Pinpoint the cell where the given text exists, returning its (x, y) midpoint coordinate. 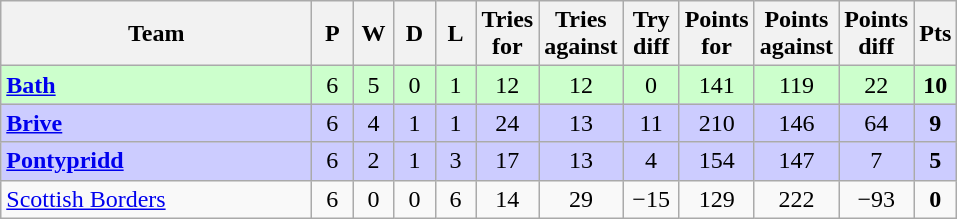
64 (876, 123)
Points for (716, 34)
Points diff (876, 34)
222 (796, 199)
Tries against (581, 34)
14 (508, 199)
2 (374, 161)
Points against (796, 34)
Scottish Borders (156, 199)
Try diff (651, 34)
−93 (876, 199)
Pontypridd (156, 161)
147 (796, 161)
9 (936, 123)
11 (651, 123)
210 (716, 123)
129 (716, 199)
29 (581, 199)
L (456, 34)
D (414, 34)
24 (508, 123)
Team (156, 34)
22 (876, 85)
7 (876, 161)
P (332, 34)
Tries for (508, 34)
−15 (651, 199)
Brive (156, 123)
10 (936, 85)
Bath (156, 85)
146 (796, 123)
3 (456, 161)
119 (796, 85)
Pts (936, 34)
W (374, 34)
17 (508, 161)
141 (716, 85)
154 (716, 161)
